Scan for the cell matching the given text and deliver its [X, Y] coordinate at center. 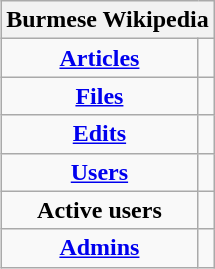
Files [100, 96]
Admins [100, 248]
Edits [100, 134]
Active users [100, 210]
Users [100, 172]
Articles [100, 58]
Burmese Wikipedia [108, 20]
